Find where the given text appears and provide that cell's center as [X, Y] coordinate. 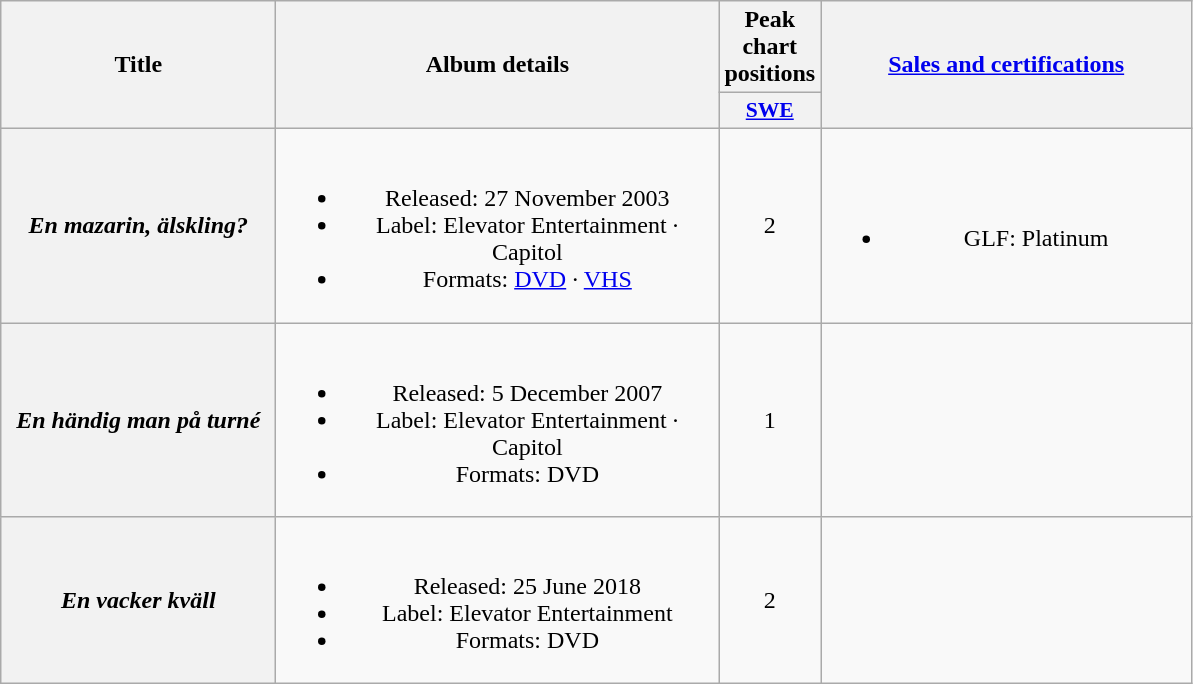
Sales and certifications [1006, 65]
SWE [770, 111]
En mazarin, älskling? [138, 225]
En händig man på turné [138, 419]
GLF: Platinum [1006, 225]
En vacker kväll [138, 600]
Peak chart positions [770, 47]
Released: 5 December 2007Label: Elevator Entertainment · CapitolFormats: DVD [498, 419]
Title [138, 65]
Album details [498, 65]
Released: 25 June 2018Label: Elevator EntertainmentFormats: DVD [498, 600]
Released: 27 November 2003Label: Elevator Entertainment · CapitolFormats: DVD · VHS [498, 225]
1 [770, 419]
